Find where the given text appears and provide that cell's center as [x, y] coordinate. 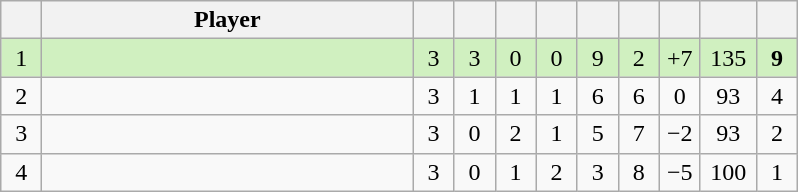
100 [728, 172]
7 [638, 134]
Player [228, 20]
−2 [680, 134]
+7 [680, 58]
135 [728, 58]
−5 [680, 172]
8 [638, 172]
5 [598, 134]
